Search for the cell housing the specified text and yield its [x, y] center coordinate. 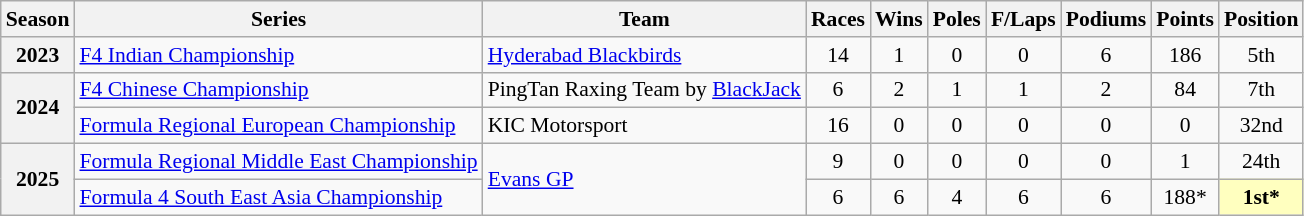
1st* [1261, 197]
Formula Regional European Championship [278, 126]
16 [838, 126]
32nd [1261, 126]
188* [1185, 197]
Series [278, 19]
2024 [38, 108]
2023 [38, 55]
Podiums [1106, 19]
Formula Regional Middle East Championship [278, 162]
Position [1261, 19]
Evans GP [644, 180]
Races [838, 19]
Formula 4 South East Asia Championship [278, 197]
Team [644, 19]
F4 Chinese Championship [278, 90]
84 [1185, 90]
5th [1261, 55]
186 [1185, 55]
7th [1261, 90]
Hyderabad Blackbirds [644, 55]
24th [1261, 162]
9 [838, 162]
PingTan Raxing Team by BlackJack [644, 90]
Points [1185, 19]
Wins [899, 19]
F4 Indian Championship [278, 55]
2025 [38, 180]
4 [957, 197]
KIC Motorsport [644, 126]
14 [838, 55]
Season [38, 19]
Poles [957, 19]
F/Laps [1024, 19]
